From the cell containing the given text, extract its center point as [x, y] coordinate. 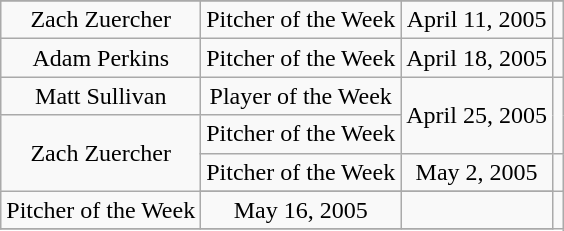
April 25, 2005 [477, 115]
Player of the Week [301, 96]
April 11, 2005 [477, 20]
May 16, 2005 [301, 210]
Matt Sullivan [101, 96]
April 18, 2005 [477, 58]
Adam Perkins [101, 58]
May 2, 2005 [477, 172]
